For the text-containing cell, return its midpoint in (x, y) coordinate format. 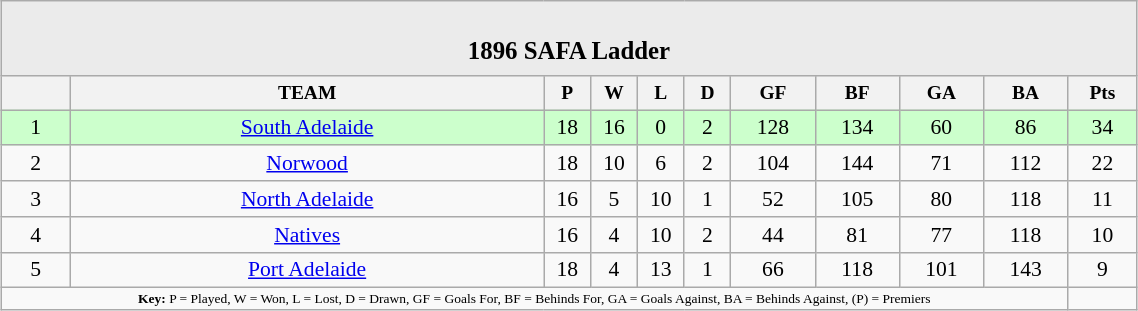
Natives (306, 235)
80 (941, 199)
3 (36, 199)
BF (857, 94)
144 (857, 164)
TEAM (306, 94)
77 (941, 235)
71 (941, 164)
66 (773, 270)
Norwood (306, 164)
6 (660, 164)
11 (1102, 199)
60 (941, 128)
Key: P = Played, W = Won, L = Lost, D = Drawn, GF = Goals For, BF = Behinds For, GA = Goals Against, BA = Behinds Against, (P) = Premiers (534, 299)
P (568, 94)
North Adelaide (306, 199)
GF (773, 94)
101 (941, 270)
44 (773, 235)
112 (1025, 164)
105 (857, 199)
Port Adelaide (306, 270)
0 (660, 128)
22 (1102, 164)
13 (660, 270)
143 (1025, 270)
52 (773, 199)
D (708, 94)
L (660, 94)
W (614, 94)
9 (1102, 270)
Pts (1102, 94)
134 (857, 128)
South Adelaide (306, 128)
104 (773, 164)
128 (773, 128)
81 (857, 235)
34 (1102, 128)
BA (1025, 94)
GA (941, 94)
86 (1025, 128)
